Provide the [x, y] coordinate of the cell's center where the given text is located.  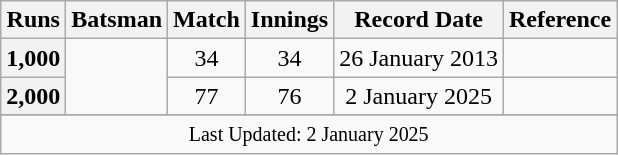
26 January 2013 [419, 58]
Innings [289, 20]
2 January 2025 [419, 96]
Batsman [117, 20]
Last Updated: 2 January 2025 [309, 134]
77 [207, 96]
1,000 [34, 58]
Record Date [419, 20]
Match [207, 20]
Reference [560, 20]
76 [289, 96]
Runs [34, 20]
2,000 [34, 96]
